Provide the (x, y) coordinate of the cell's center where the given text is located.  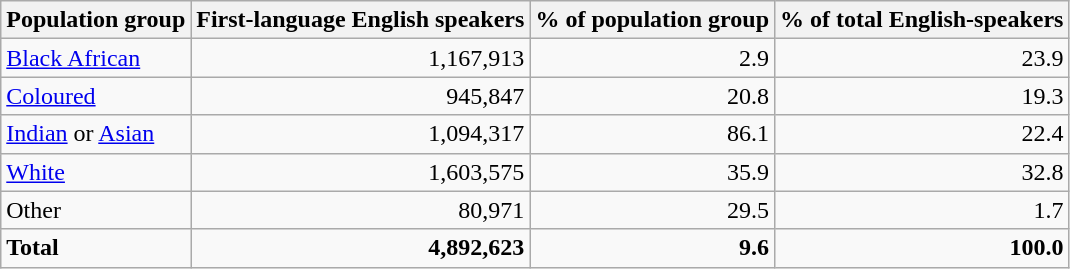
19.3 (922, 96)
First-language English speakers (360, 20)
1,167,913 (360, 58)
1,094,317 (360, 134)
Other (96, 210)
1,603,575 (360, 172)
Total (96, 248)
86.1 (652, 134)
9.6 (652, 248)
% of total English-speakers (922, 20)
4,892,623 (360, 248)
100.0 (922, 248)
945,847 (360, 96)
White (96, 172)
1.7 (922, 210)
% of population group (652, 20)
Black African (96, 58)
Indian or Asian (96, 134)
23.9 (922, 58)
Population group (96, 20)
29.5 (652, 210)
35.9 (652, 172)
32.8 (922, 172)
80,971 (360, 210)
20.8 (652, 96)
Coloured (96, 96)
2.9 (652, 58)
22.4 (922, 134)
